Return [x, y] of the center of cell containing provided text 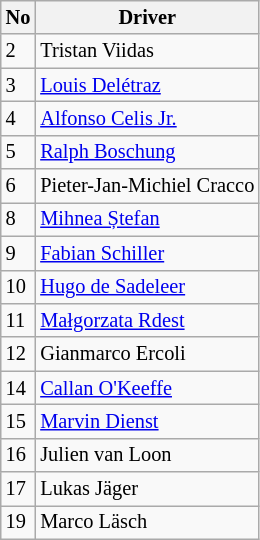
Marco Läsch [147, 522]
10 [18, 287]
No [18, 17]
11 [18, 320]
Pieter-Jan-Michiel Cracco [147, 186]
12 [18, 354]
Louis Delétraz [147, 85]
16 [18, 455]
Julien van Loon [147, 455]
6 [18, 186]
Fabian Schiller [147, 253]
Gianmarco Ercoli [147, 354]
19 [18, 522]
Małgorzata Rdest [147, 320]
Driver [147, 17]
Mihnea Ștefan [147, 219]
Hugo de Sadeleer [147, 287]
17 [18, 489]
Alfonso Celis Jr. [147, 118]
5 [18, 152]
8 [18, 219]
15 [18, 421]
9 [18, 253]
Ralph Boschung [147, 152]
Callan O'Keeffe [147, 388]
2 [18, 51]
4 [18, 118]
Tristan Viidas [147, 51]
Lukas Jäger [147, 489]
3 [18, 85]
Marvin Dienst [147, 421]
14 [18, 388]
